Pinpoint the cell where the given text exists, returning its [X, Y] midpoint coordinate. 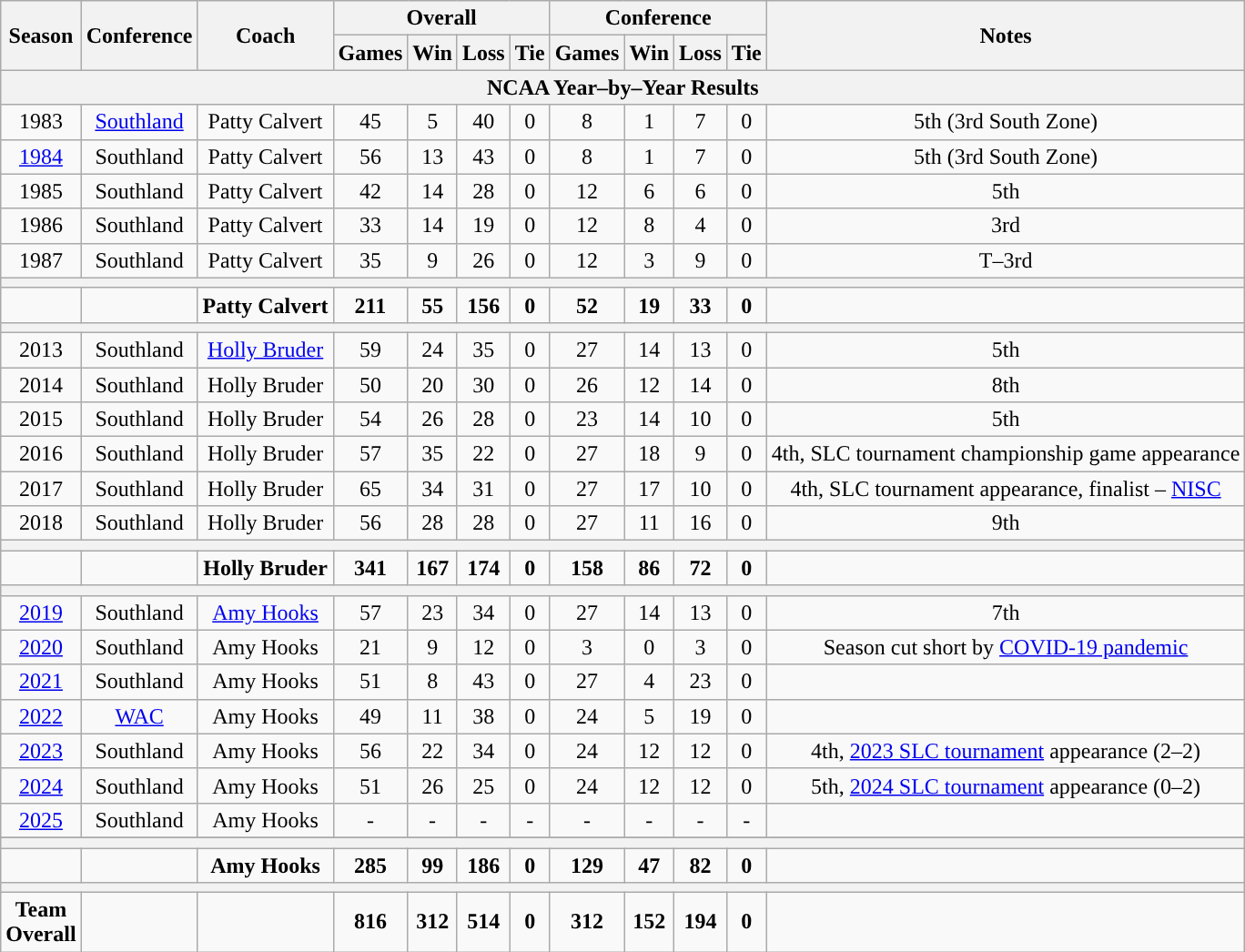
9th [1006, 523]
16 [701, 523]
4th, SLC tournament championship game appearance [1006, 454]
514 [483, 923]
NCAA Year–by–Year Results [622, 87]
152 [650, 923]
Coach [266, 35]
8th [1006, 385]
2021 [41, 682]
2014 [41, 385]
55 [433, 305]
99 [433, 866]
194 [701, 923]
2020 [41, 647]
211 [370, 305]
20 [433, 385]
21 [370, 647]
Season [41, 35]
30 [483, 385]
7th [1006, 613]
129 [587, 866]
3rd [1006, 226]
59 [370, 349]
2024 [41, 785]
2013 [41, 349]
45 [370, 122]
2023 [41, 751]
4th, SLC tournament appearance, finalist – NISC [1006, 489]
158 [587, 568]
31 [483, 489]
72 [701, 568]
38 [483, 716]
2015 [41, 420]
1984 [41, 157]
156 [483, 305]
82 [701, 866]
65 [370, 489]
Season cut short by COVID-19 pandemic [1006, 647]
186 [483, 866]
18 [650, 454]
86 [650, 568]
42 [370, 191]
2022 [41, 716]
5th, 2024 SLC tournament appearance (0–2) [1006, 785]
174 [483, 568]
Notes [1006, 35]
1987 [41, 260]
341 [370, 568]
2016 [41, 454]
167 [433, 568]
2025 [41, 820]
T–3rd [1006, 260]
2018 [41, 523]
1985 [41, 191]
1986 [41, 226]
47 [650, 866]
50 [370, 385]
54 [370, 420]
816 [370, 923]
40 [483, 122]
2019 [41, 613]
Overall [441, 18]
4th, 2023 SLC tournament appearance (2–2) [1006, 751]
TeamOverall [41, 923]
17 [650, 489]
52 [587, 305]
285 [370, 866]
2017 [41, 489]
25 [483, 785]
1983 [41, 122]
WAC [139, 716]
49 [370, 716]
